Return the [x, y] coordinate for the center point of the cell that contains the specified text.  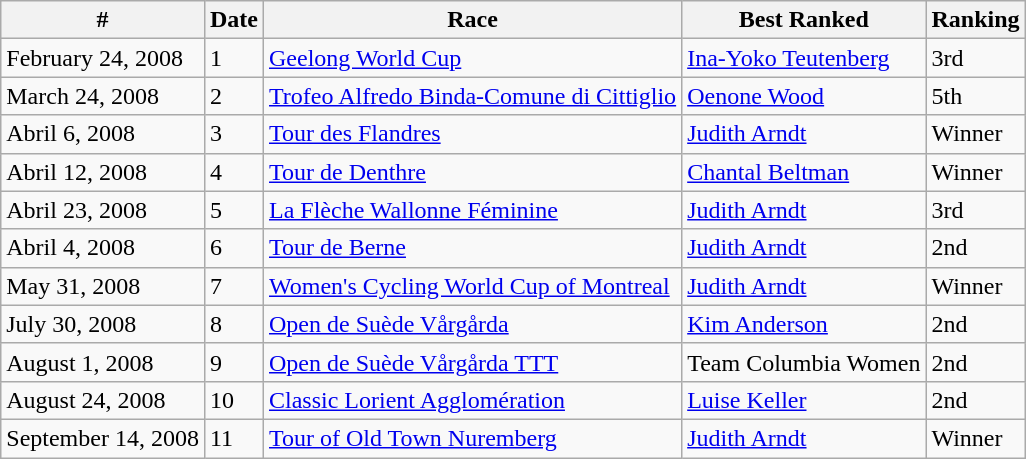
Ina-Yoko Teutenberg [804, 58]
Luise Keller [804, 400]
August 1, 2008 [103, 362]
Date [234, 20]
11 [234, 438]
Abril 4, 2008 [103, 248]
2 [234, 96]
Tour de Berne [472, 248]
6 [234, 248]
Open de Suède Vårgårda [472, 324]
8 [234, 324]
Women's Cycling World Cup of Montreal [472, 286]
9 [234, 362]
Best Ranked [804, 20]
Tour des Flandres [472, 134]
Open de Suède Vårgårda TTT [472, 362]
Abril 23, 2008 [103, 210]
7 [234, 286]
Chantal Beltman [804, 172]
4 [234, 172]
February 24, 2008 [103, 58]
Kim Anderson [804, 324]
July 30, 2008 [103, 324]
1 [234, 58]
3 [234, 134]
Race [472, 20]
Team Columbia Women [804, 362]
Tour of Old Town Nuremberg [472, 438]
5 [234, 210]
Tour de Denthre [472, 172]
Trofeo Alfredo Binda-Comune di Cittiglio [472, 96]
10 [234, 400]
Abril 12, 2008 [103, 172]
March 24, 2008 [103, 96]
La Flèche Wallonne Féminine [472, 210]
5th [976, 96]
August 24, 2008 [103, 400]
Oenone Wood [804, 96]
Classic Lorient Agglomération [472, 400]
Ranking [976, 20]
September 14, 2008 [103, 438]
Abril 6, 2008 [103, 134]
# [103, 20]
May 31, 2008 [103, 286]
Geelong World Cup [472, 58]
